Provide the [x, y] coordinate of the cell's center where the given text is located.  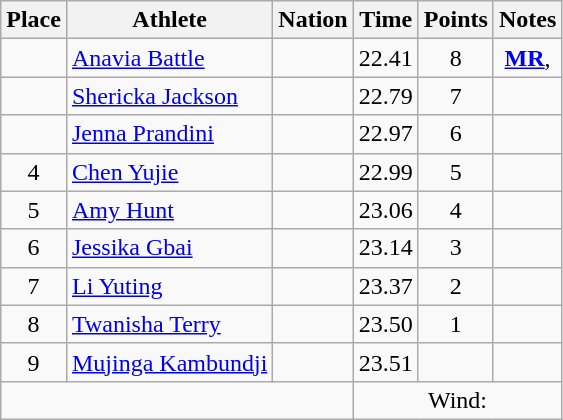
22.79 [386, 96]
1 [456, 324]
Athlete [169, 20]
23.14 [386, 248]
Chen Yujie [169, 172]
Notes [527, 20]
Jessika Gbai [169, 248]
MR, [527, 58]
23.51 [386, 362]
22.99 [386, 172]
Wind: [458, 400]
Shericka Jackson [169, 96]
Amy Hunt [169, 210]
Nation [313, 20]
2 [456, 286]
23.50 [386, 324]
22.97 [386, 134]
23.06 [386, 210]
Anavia Battle [169, 58]
23.37 [386, 286]
22.41 [386, 58]
Twanisha Terry [169, 324]
Time [386, 20]
Mujinga Kambundji [169, 362]
9 [34, 362]
Jenna Prandini [169, 134]
Points [456, 20]
Place [34, 20]
Li Yuting [169, 286]
3 [456, 248]
